Locate the cell with the specified text and output its (X, Y) center coordinate. 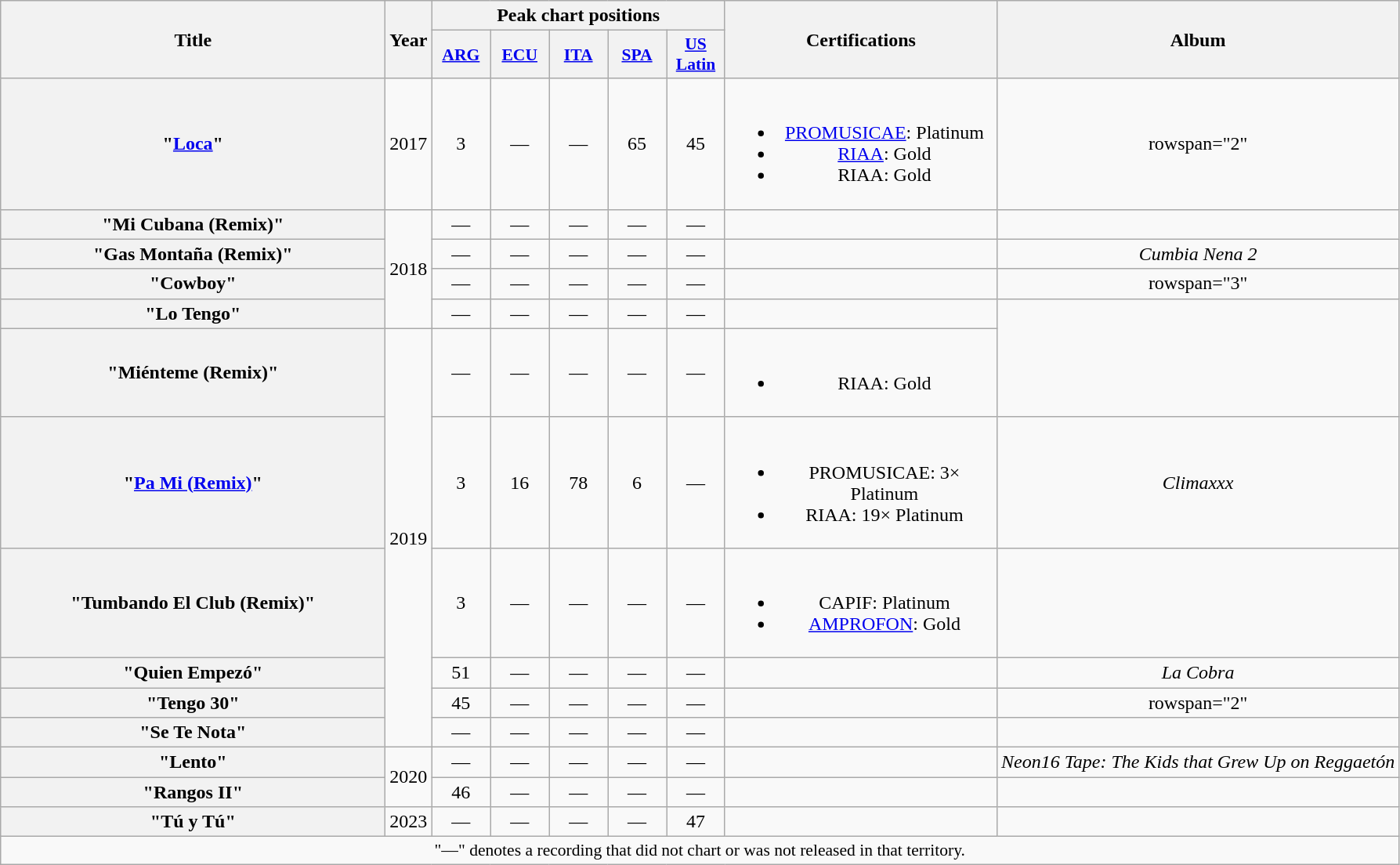
2019 (409, 537)
"Tú y Tú" (193, 822)
Peak chart positions (578, 16)
PROMUSICAE: 3× PlatinumRIAA: 19× Platinum (860, 483)
La Cobra (1197, 672)
"Lo Tengo" (193, 313)
51 (461, 672)
ARG (461, 55)
Title (193, 39)
"Lento" (193, 762)
rowspan="3" (1197, 284)
2023 (409, 822)
"Rangos II" (193, 792)
Climaxxx (1197, 483)
Certifications (860, 39)
16 (520, 483)
"Se Te Nota" (193, 733)
SPA (638, 55)
Album (1197, 39)
2018 (409, 269)
46 (461, 792)
2017 (409, 144)
"Pa Mi (Remix)" (193, 483)
"Gas Montaña (Remix)" (193, 254)
47 (696, 822)
RIAA: Gold (860, 373)
CAPIF: PlatinumAMPROFON: Gold (860, 603)
Cumbia Nena 2 (1197, 254)
ECU (520, 55)
"Loca" (193, 144)
ITA (578, 55)
PROMUSICAE: PlatinumRIAA: Gold RIAA: Gold (860, 144)
USLatin (696, 55)
6 (638, 483)
"Cowboy" (193, 284)
"—" denotes a recording that did not chart or was not released in that territory. (700, 851)
"Tengo 30" (193, 703)
65 (638, 144)
"Tumbando El Club (Remix)" (193, 603)
Year (409, 39)
78 (578, 483)
2020 (409, 777)
"Miénteme (Remix)" (193, 373)
"Quien Empezó" (193, 672)
"Mi Cubana (Remix)" (193, 224)
Neon16 Tape: The Kids that Grew Up on Reggaetón (1197, 762)
